Output the (x, y) coordinate of the center of the cell containing the given text.  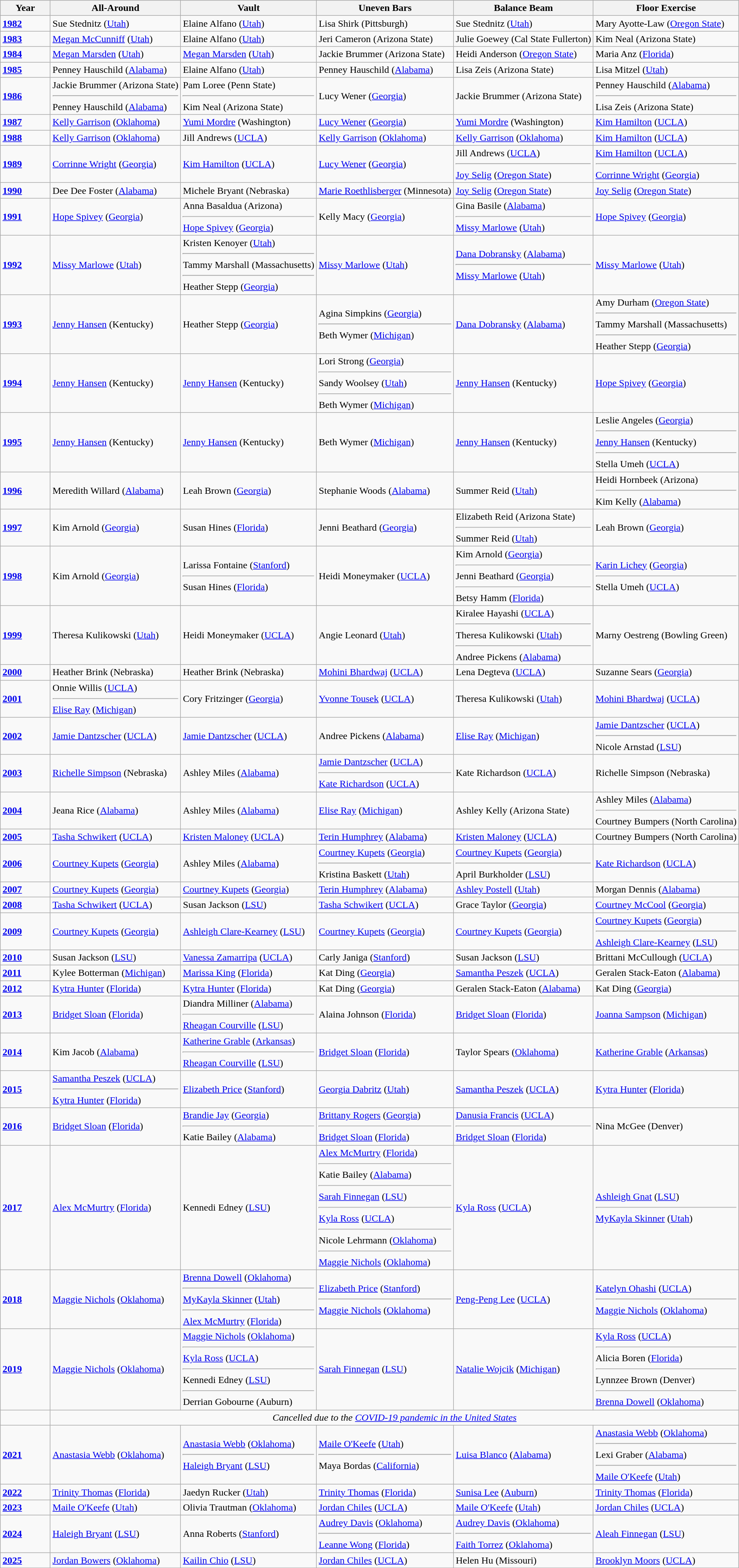
Anastasia Webb (Oklahoma) (115, 1455)
1987 (25, 122)
Lori Strong (Georgia)Sandy Woolsey (Utah)Beth Wymer (Michigan) (385, 383)
Maria Anz (Florida) (666, 54)
Brittani McCullough (UCLA) (666, 958)
2002 (25, 736)
Penney Hauschild (Alabama)Lisa Zeis (Arizona State) (666, 96)
2025 (25, 1560)
2023 (25, 1507)
Jeri Cameron (Arizona State) (385, 39)
Balance Beam (523, 8)
Dee Dee Foster (Alabama) (115, 190)
1984 (25, 54)
1998 (25, 576)
2010 (25, 958)
Haleigh Bryant (LSU) (115, 1534)
Gina Basile (Alabama)Missy Marlowe (Utah) (523, 217)
Kyla Ross (UCLA)Alicia Boren (Florida)Lynnzee Brown (Denver)Brenna Dowell (Oklahoma) (666, 1369)
Beth Wymer (Michigan) (385, 442)
Jordan Bowers (Oklahoma) (115, 1560)
1989 (25, 164)
Courtney Kupets (Georgia)April Burkholder (LSU) (523, 863)
Jill Andrews (UCLA) (249, 138)
2006 (25, 863)
Onnie Willis (UCLA)Elise Ray (Michigan) (115, 699)
Year (25, 8)
Marny Oestreng (Bowling Green) (666, 635)
Audrey Davis (Oklahoma)Faith Torrez (Oklahoma) (523, 1534)
Meredith Willard (Alabama) (115, 491)
Uneven Bars (385, 8)
1985 (25, 70)
Angie Leonard (Utah) (385, 635)
Suzanne Sears (Georgia) (666, 672)
Katherine Grable (Arkansas) (666, 1052)
Jenni Beathard (Georgia) (385, 528)
Larissa Fontaine (Stanford)Susan Hines (Florida) (249, 576)
Sarah Finnegan (LSU) (385, 1369)
Joanna Sampson (Michigan) (666, 1015)
Samantha Peszek (UCLA)Kytra Hunter (Florida) (115, 1089)
Katelyn Ohashi (UCLA)Maggie Nichols (Oklahoma) (666, 1299)
2024 (25, 1534)
Morgan Dennis (Alabama) (666, 889)
2012 (25, 988)
Taylor Spears (Oklahoma) (523, 1052)
Yvonne Tousek (UCLA) (385, 699)
Nina McGee (Denver) (666, 1126)
Michele Bryant (Nebraska) (249, 190)
Kristen Kenoyer (Utah)Tammy Marshall (Massachusetts)Heather Stepp (Georgia) (249, 265)
Courtney Bumpers (North Carolina) (666, 837)
Pam Loree (Penn State)Kim Neal (Arizona State) (249, 96)
Corrinne Wright (Georgia) (115, 164)
1986 (25, 96)
Agina Simpkins (Georgia)Beth Wymer (Michigan) (385, 324)
Amy Durham (Oregon State)Tammy Marshall (Massachusetts)Heather Stepp (Georgia) (666, 324)
Dana Dobransky (Alabama)Missy Marlowe (Utah) (523, 265)
Kennedi Edney (LSU) (249, 1207)
Lisa Zeis (Arizona State) (523, 70)
Jamie Dantzscher (UCLA)Kate Richardson (UCLA) (385, 773)
Courtney McCool (Georgia) (666, 905)
1983 (25, 39)
Mary Ayotte-Law (Oregon State) (666, 23)
Georgia Dabritz (Utah) (385, 1089)
Anastasia Webb (Oklahoma)Haleigh Bryant (LSU) (249, 1455)
2001 (25, 699)
1994 (25, 383)
Karin Lichey (Georgia)Stella Umeh (UCLA) (666, 576)
Jaedyn Rucker (Utah) (249, 1492)
Marie Roethlisberger (Minnesota) (385, 190)
Heidi Anderson (Oregon State) (523, 54)
Kim Hamilton (UCLA)Corrinne Wright (Georgia) (666, 164)
2000 (25, 672)
Lena Degteva (UCLA) (523, 672)
Marissa King (Florida) (249, 973)
Alaina Johnson (Florida) (385, 1015)
2022 (25, 1492)
Helen Hu (Missouri) (523, 1560)
Lisa Mitzel (Utah) (666, 70)
1982 (25, 23)
Heather Stepp (Georgia) (249, 324)
2007 (25, 889)
Elizabeth Price (Stanford)Maggie Nichols (Oklahoma) (385, 1299)
Courtney Kupets (Georgia)Ashleigh Clare-Kearney (LSU) (666, 931)
Kyla Ross (UCLA) (523, 1207)
Courtney Kupets (Georgia)Kristina Baskett (Utah) (385, 863)
Anna Basaldua (Arizona)Hope Spivey (Georgia) (249, 217)
Julie Goewey (Cal State Fullerton) (523, 39)
All-Around (115, 8)
Maile O'Keefe (Utah)Maya Bordas (California) (385, 1455)
Kiralee Hayashi (UCLA)Theresa Kulikowski (Utah)Andree Pickens (Alabama) (523, 635)
Kailin Chio (LSU) (249, 1560)
1991 (25, 217)
Susan Hines (Florida) (249, 528)
Jill Andrews (UCLA)Joy Selig (Oregon State) (523, 164)
Carly Janiga (Stanford) (385, 958)
1993 (25, 324)
Cancelled due to the COVID-19 pandemic in the United States (394, 1417)
2013 (25, 1015)
Katherine Grable (Arkansas)Rheagan Courville (LSU) (249, 1052)
2011 (25, 973)
2018 (25, 1299)
2021 (25, 1455)
Jamie Dantzscher (UCLA)Nicole Arnstad (LSU) (666, 736)
1996 (25, 491)
Natalie Wojcik (Michigan) (523, 1369)
1997 (25, 528)
Maggie Nichols (Oklahoma)Kyla Ross (UCLA)Kennedi Edney (LSU)Derrian Gobourne (Auburn) (249, 1369)
Ashley Miles (Alabama)Courtney Bumpers (North Carolina) (666, 810)
Luisa Blanco (Alabama) (523, 1455)
2004 (25, 810)
Sunisa Lee (Auburn) (523, 1492)
Andree Pickens (Alabama) (385, 736)
Dana Dobransky (Alabama) (523, 324)
Heidi Hornbeek (Arizona)Kim Kelly (Alabama) (666, 491)
2016 (25, 1126)
Brittany Rogers (Georgia)Bridget Sloan (Florida) (385, 1126)
Aleah Finnegan (LSU) (666, 1534)
Anastasia Webb (Oklahoma)Lexi Graber (Alabama)Maile O'Keefe (Utah) (666, 1455)
Ashleigh Gnat (LSU)MyKayla Skinner (Utah) (666, 1207)
2017 (25, 1207)
1995 (25, 442)
Vanessa Zamarripa (UCLA) (249, 958)
1990 (25, 190)
Kelly Macy (Georgia) (385, 217)
2003 (25, 773)
Jackie Brummer (Arizona State)Penney Hauschild (Alabama) (115, 96)
Grace Taylor (Georgia) (523, 905)
1992 (25, 265)
Lisa Shirk (Pittsburgh) (385, 23)
Leslie Angeles (Georgia)Jenny Hansen (Kentucky)Stella Umeh (UCLA) (666, 442)
Olivia Trautman (Oklahoma) (249, 1507)
2005 (25, 837)
Cory Fritzinger (Georgia) (249, 699)
Kim Jacob (Alabama) (115, 1052)
Ashley Postell (Utah) (523, 889)
Anna Roberts (Stanford) (249, 1534)
Ashley Kelly (Arizona State) (523, 810)
2015 (25, 1089)
Summer Reid (Utah) (523, 491)
Elizabeth Reid (Arizona State)Summer Reid (Utah) (523, 528)
Alex McMurtry (Florida)Katie Bailey (Alabama)Sarah Finnegan (LSU)Kyla Ross (UCLA)Nicole Lehrmann (Oklahoma)Maggie Nichols (Oklahoma) (385, 1207)
2014 (25, 1052)
Ashleigh Clare-Kearney (LSU) (249, 931)
Megan McCunniff (Utah) (115, 39)
Kim Arnold (Georgia)Jenni Beathard (Georgia)Betsy Hamm (Florida) (523, 576)
Kim Neal (Arizona State) (666, 39)
Jeana Rice (Alabama) (115, 810)
Vault (249, 8)
Brooklyn Moors (UCLA) (666, 1560)
Stephanie Woods (Alabama) (385, 491)
Kylee Botterman (Michigan) (115, 973)
Audrey Davis (Oklahoma)Leanne Wong (Florida) (385, 1534)
2019 (25, 1369)
2008 (25, 905)
1999 (25, 635)
Diandra Milliner (Alabama)Rheagan Courville (LSU) (249, 1015)
Danusia Francis (UCLA)Bridget Sloan (Florida) (523, 1126)
2009 (25, 931)
Alex McMurtry (Florida) (115, 1207)
Floor Exercise (666, 8)
Elizabeth Price (Stanford) (249, 1089)
Peng-Peng Lee (UCLA) (523, 1299)
Brandie Jay (Georgia)Katie Bailey (Alabama) (249, 1126)
1988 (25, 138)
Brenna Dowell (Oklahoma)MyKayla Skinner (Utah)Alex McMurtry (Florida) (249, 1299)
